From the cell containing the given text, extract its center point as [x, y] coordinate. 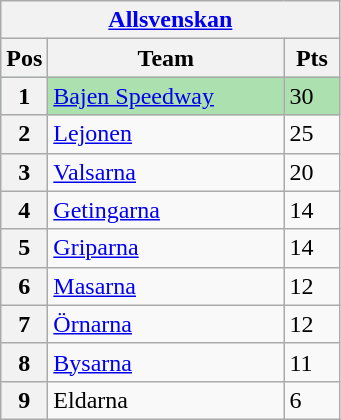
Bysarna [166, 362]
2 [24, 134]
9 [24, 400]
5 [24, 248]
4 [24, 210]
7 [24, 324]
Pos [24, 58]
Pts [312, 58]
3 [24, 172]
Lejonen [166, 134]
20 [312, 172]
Getingarna [166, 210]
Griparna [166, 248]
25 [312, 134]
Eldarna [166, 400]
Örnarna [166, 324]
8 [24, 362]
Masarna [166, 286]
Team [166, 58]
11 [312, 362]
30 [312, 96]
Valsarna [166, 172]
1 [24, 96]
Bajen Speedway [166, 96]
Allsvenskan [170, 20]
